For the text-containing cell, return its midpoint in (X, Y) coordinate format. 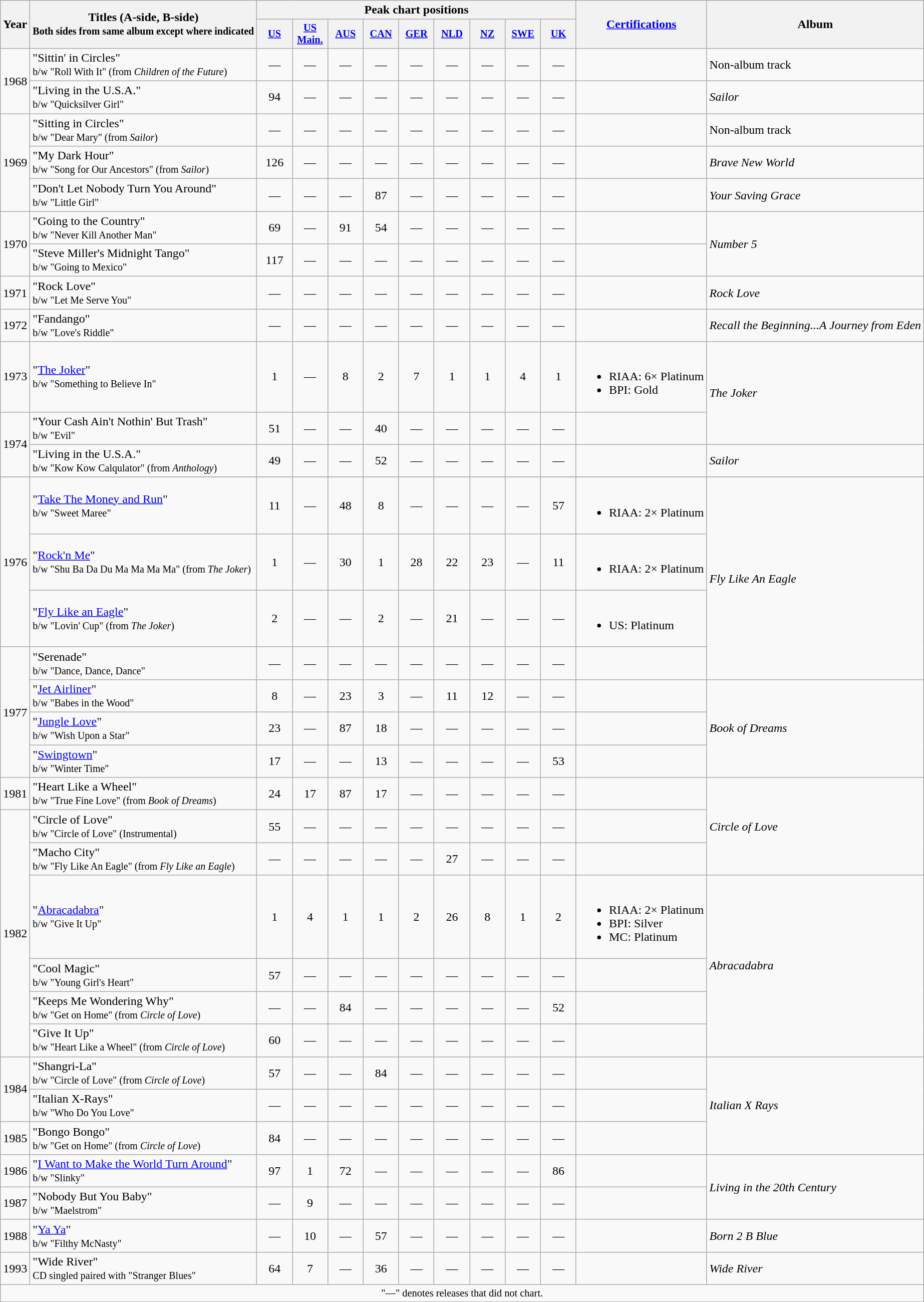
"Living in the U.S.A."b/w "Kow Kow Calqulator" (from Anthology) (143, 461)
RIAA: 2× PlatinumBPI: SilverMC: Platinum (641, 917)
13 (381, 761)
1981 (15, 794)
53 (559, 761)
1988 (15, 1235)
"My Dark Hour"b/w "Song for Our Ancestors" (from Sailor) (143, 162)
Italian X Rays (815, 1105)
"Keeps Me Wondering Why"b/w "Get on Home" (from Circle of Love) (143, 1008)
"Circle of Love"b/w "Circle of Love" (Instrumental) (143, 827)
"Jungle Love"b/w "Wish Upon a Star" (143, 728)
30 (346, 562)
1984 (15, 1089)
97 (274, 1170)
49 (274, 461)
1968 (15, 81)
54 (381, 227)
3 (381, 695)
"—" denotes releases that did not chart. (462, 1293)
1969 (15, 162)
1973 (15, 377)
Abracadabra (815, 966)
94 (274, 97)
1985 (15, 1138)
"Heart Like a Wheel"b/w "True Fine Love" (from Book of Dreams) (143, 794)
"Bongo Bongo"b/w "Get on Home" (from Circle of Love) (143, 1138)
Book of Dreams (815, 728)
Brave New World (815, 162)
117 (274, 261)
Born 2 B Blue (815, 1235)
24 (274, 794)
"Macho City"b/w "Fly Like An Eagle" (from Fly Like an Eagle) (143, 859)
"Sitting in Circles"b/w "Dear Mary" (from Sailor) (143, 130)
"Wide River"CD singled paired with "Stranger Blues" (143, 1268)
"Sittin' in Circles"b/w "Roll With It" (from Children of the Future) (143, 64)
64 (274, 1268)
1972 (15, 326)
The Joker (815, 393)
"Abracadabra"b/w "Give It Up" (143, 917)
Circle of Love (815, 827)
"Swingtown"b/w "Winter Time" (143, 761)
55 (274, 827)
9 (311, 1203)
1976 (15, 562)
Your Saving Grace (815, 195)
Fly Like An Eagle (815, 578)
"Rock Love"b/w "Let Me Serve You" (143, 293)
10 (311, 1235)
1987 (15, 1203)
21 (452, 618)
CAN (381, 34)
51 (274, 428)
"Italian X-Rays"b/w "Who Do You Love" (143, 1105)
1977 (15, 712)
US (274, 34)
AUS (346, 34)
"Nobody But You Baby"b/w "Maelstrom" (143, 1203)
Living in the 20th Century (815, 1187)
GER (417, 34)
"The Joker"b/w "Something to Believe In" (143, 377)
SWE (523, 34)
"Cool Magic"b/w "Young Girl's Heart" (143, 975)
"Ya Ya"b/w "Filthy McNasty" (143, 1235)
1986 (15, 1170)
Number 5 (815, 244)
12 (488, 695)
"Steve Miller's Midnight Tango"b/w "Going to Mexico" (143, 261)
UK (559, 34)
RIAA: 6× PlatinumBPI: Gold (641, 377)
Rock Love (815, 293)
1982 (15, 933)
NZ (488, 34)
26 (452, 917)
USMain. (311, 34)
1971 (15, 293)
60 (274, 1040)
"I Want to Make the World Turn Around"b/w "Slinky" (143, 1170)
"Jet Airliner"b/w "Babes in the Wood" (143, 695)
48 (346, 505)
18 (381, 728)
1993 (15, 1268)
"Don't Let Nobody Turn You Around"b/w "Little Girl" (143, 195)
69 (274, 227)
28 (417, 562)
27 (452, 859)
"Fly Like an Eagle"b/w "Lovin' Cup" (from The Joker) (143, 618)
Album (815, 25)
"Rock'n Me"b/w "Shu Ba Da Du Ma Ma Ma Ma" (from The Joker) (143, 562)
Recall the Beginning...A Journey from Eden (815, 326)
"Shangri-La"b/w "Circle of Love" (from Circle of Love) (143, 1073)
36 (381, 1268)
"Living in the U.S.A."b/w "Quicksilver Girl" (143, 97)
"Fandango"b/w "Love's Riddle" (143, 326)
"Going to the Country"b/w "Never Kill Another Man" (143, 227)
US: Platinum (641, 618)
91 (346, 227)
NLD (452, 34)
Peak chart positions (417, 10)
86 (559, 1170)
Certifications (641, 25)
72 (346, 1170)
1970 (15, 244)
126 (274, 162)
22 (452, 562)
Wide River (815, 1268)
Titles (A-side, B-side)Both sides from same album except where indicated (143, 25)
"Serenade"b/w "Dance, Dance, Dance" (143, 663)
1974 (15, 444)
"Your Cash Ain't Nothin' But Trash"b/w "Evil" (143, 428)
"Take The Money and Run"b/w "Sweet Maree" (143, 505)
"Give It Up"b/w "Heart Like a Wheel" (from Circle of Love) (143, 1040)
40 (381, 428)
Year (15, 25)
